Determine the (x, y) coordinate at the center of the cell enclosing the given text.  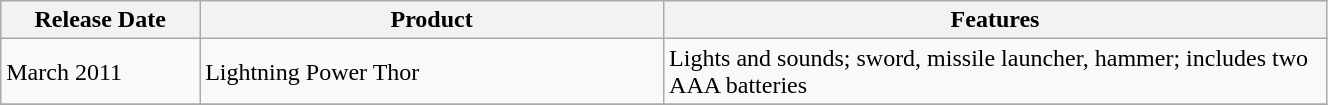
Lights and sounds; sword, missile launcher, hammer; includes two AAA batteries (996, 72)
Release Date (100, 20)
Product (432, 20)
Features (996, 20)
March 2011 (100, 72)
Lightning Power Thor (432, 72)
